Locate the cell with the specified text and output its (X, Y) center coordinate. 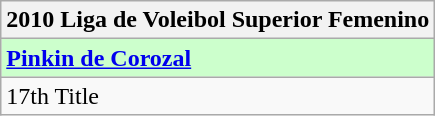
2010 Liga de Voleibol Superior Femenino (218, 20)
17th Title (218, 96)
Pinkin de Corozal (218, 58)
